Locate the cell with the specified text and output its [x, y] center coordinate. 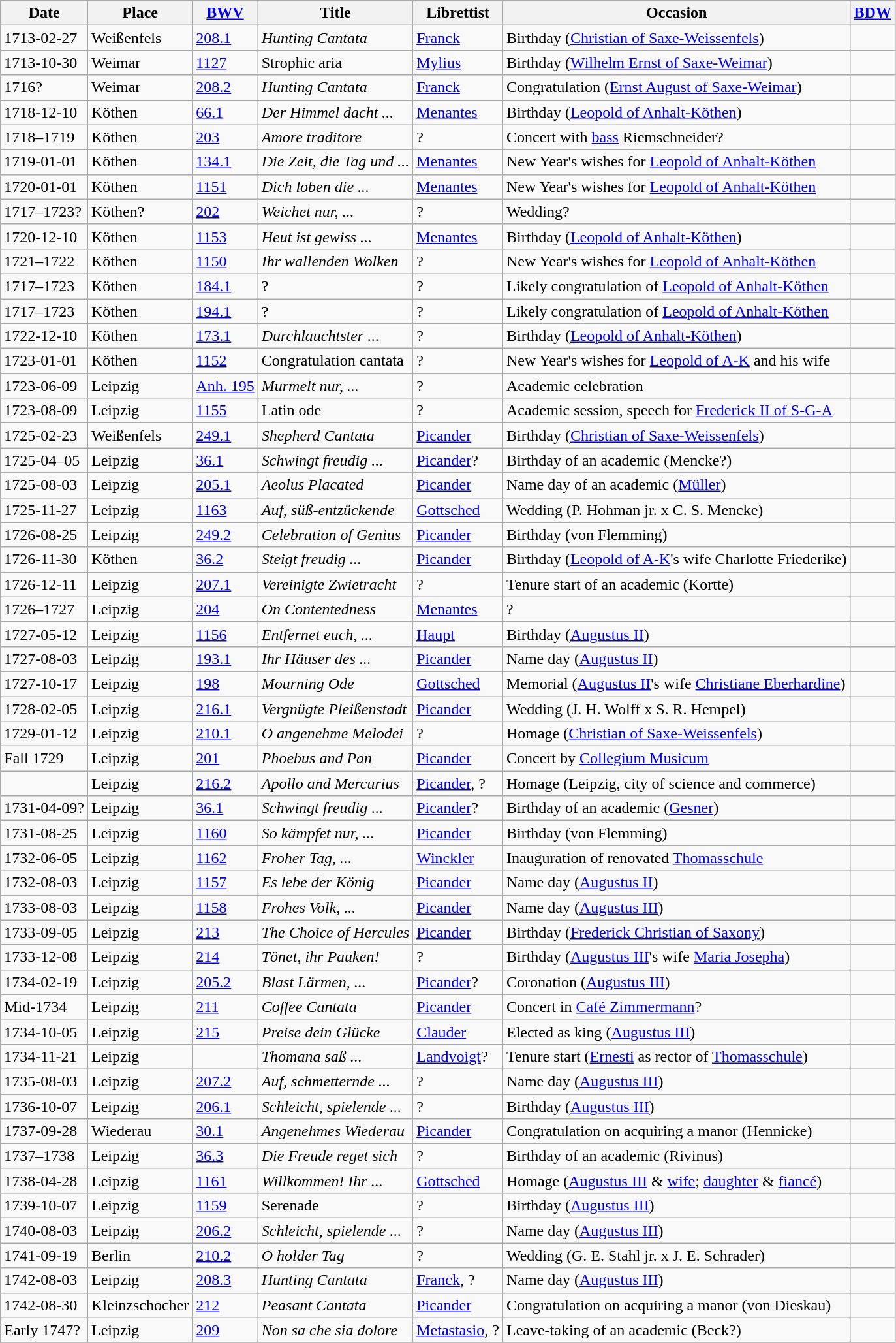
212 [225, 1305]
Memorial (Augustus II's wife Christiane Eberhardine) [676, 684]
1160 [225, 833]
208.3 [225, 1280]
202 [225, 212]
BWV [225, 13]
1727-08-03 [44, 659]
1725-08-03 [44, 485]
1733-09-05 [44, 932]
208.2 [225, 87]
Mid-1734 [44, 1007]
Librettist [458, 13]
Strophic aria [335, 63]
1162 [225, 858]
1737–1738 [44, 1156]
198 [225, 684]
Homage (Christian of Saxe-Weissenfels) [676, 734]
1728-02-05 [44, 708]
1731-04-09? [44, 808]
The Choice of Hercules [335, 932]
Date [44, 13]
30.1 [225, 1131]
Frohes Volk, ... [335, 908]
1156 [225, 634]
Entfernet euch, ... [335, 634]
Homage (Leipzig, city of science and commerce) [676, 783]
1158 [225, 908]
1718–1719 [44, 137]
201 [225, 759]
O holder Tag [335, 1256]
1734-11-21 [44, 1056]
1725-11-27 [44, 510]
208.1 [225, 38]
Place [140, 13]
Vereinigte Zwietracht [335, 584]
Mourning Ode [335, 684]
Birthday (Leopold of A-K's wife Charlotte Friederike) [676, 560]
Vergnügte Pleißenstadt [335, 708]
Birthday of an academic (Rivinus) [676, 1156]
1157 [225, 883]
Wedding (P. Hohman jr. x C. S. Mencke) [676, 510]
Congratulation cantata [335, 361]
211 [225, 1007]
Aeolus Placated [335, 485]
204 [225, 609]
Congratulation on acquiring a manor (von Dieskau) [676, 1305]
207.1 [225, 584]
Anh. 195 [225, 386]
Birthday of an academic (Gesner) [676, 808]
Thomana saß ... [335, 1056]
173.1 [225, 336]
1725-04–05 [44, 460]
Tenure start of an academic (Kortte) [676, 584]
213 [225, 932]
1735-08-03 [44, 1081]
Murmelt nur, ... [335, 386]
Tönet, ihr Pauken! [335, 957]
1150 [225, 261]
215 [225, 1032]
Die Freude reget sich [335, 1156]
Coffee Cantata [335, 1007]
Haupt [458, 634]
Berlin [140, 1256]
1734-10-05 [44, 1032]
Amore traditore [335, 137]
Birthday of an academic (Mencke?) [676, 460]
36.2 [225, 560]
1734-02-19 [44, 982]
Steigt freudig ... [335, 560]
1159 [225, 1206]
Weichet nur, ... [335, 212]
1737-09-28 [44, 1131]
1741-09-19 [44, 1256]
209 [225, 1330]
Title [335, 13]
1740-08-03 [44, 1231]
249.1 [225, 435]
216.2 [225, 783]
Coronation (Augustus III) [676, 982]
Franck, ? [458, 1280]
Non sa che sia dolore [335, 1330]
Homage (Augustus III & wife; daughter & fiancé) [676, 1181]
On Contentedness [335, 609]
1733-12-08 [44, 957]
Academic session, speech for Frederick II of S-G-A [676, 411]
Der Himmel dacht ... [335, 112]
1736-10-07 [44, 1107]
1163 [225, 510]
Auf, schmetternde ... [335, 1081]
Birthday (Augustus III's wife Maria Josepha) [676, 957]
Congratulation on acquiring a manor (Hennicke) [676, 1131]
Wedding (G. E. Stahl jr. x J. E. Schrader) [676, 1256]
1731-08-25 [44, 833]
1726-08-25 [44, 535]
1732-06-05 [44, 858]
New Year's wishes for Leopold of A-K and his wife [676, 361]
Celebration of Genius [335, 535]
1720-01-01 [44, 187]
Serenade [335, 1206]
Kleinzschocher [140, 1305]
Occasion [676, 13]
205.2 [225, 982]
1742-08-30 [44, 1305]
Shepherd Cantata [335, 435]
Apollo and Mercurius [335, 783]
Heut ist gewiss ... [335, 236]
1713-02-27 [44, 38]
1723-06-09 [44, 386]
Early 1747? [44, 1330]
134.1 [225, 162]
193.1 [225, 659]
210.1 [225, 734]
1152 [225, 361]
Wiederau [140, 1131]
Birthday (Wilhelm Ernst of Saxe-Weimar) [676, 63]
Name day of an academic (Müller) [676, 485]
Ihr wallenden Wolken [335, 261]
Picander, ? [458, 783]
Köthen? [140, 212]
BDW [873, 13]
1723-08-09 [44, 411]
1721–1722 [44, 261]
1729-01-12 [44, 734]
Peasant Cantata [335, 1305]
206.1 [225, 1107]
Die Zeit, die Tag und ... [335, 162]
Elected as king (Augustus III) [676, 1032]
210.2 [225, 1256]
1738-04-28 [44, 1181]
1726–1727 [44, 609]
Clauder [458, 1032]
214 [225, 957]
1151 [225, 187]
1727-10-17 [44, 684]
207.2 [225, 1081]
Concert in Café Zimmermann? [676, 1007]
66.1 [225, 112]
Landvoigt? [458, 1056]
Ihr Häuser des ... [335, 659]
1127 [225, 63]
1719-01-01 [44, 162]
Leave-taking of an academic (Beck?) [676, 1330]
184.1 [225, 286]
Wedding (J. H. Wolff x S. R. Hempel) [676, 708]
1716? [44, 87]
Birthday (Frederick Christian of Saxony) [676, 932]
Inauguration of renovated Thomasschule [676, 858]
216.1 [225, 708]
Durchlauchtster ... [335, 336]
1718-12-10 [44, 112]
Froher Tag, ... [335, 858]
O angenehme Melodei [335, 734]
194.1 [225, 311]
1713-10-30 [44, 63]
1727-05-12 [44, 634]
Preise dein Glücke [335, 1032]
1725-02-23 [44, 435]
1726-12-11 [44, 584]
1720-12-10 [44, 236]
1153 [225, 236]
Winckler [458, 858]
1726-11-30 [44, 560]
1161 [225, 1181]
Auf, süß-entzückende [335, 510]
Wedding? [676, 212]
Blast Lärmen, ... [335, 982]
205.1 [225, 485]
Tenure start (Ernesti as rector of Thomasschule) [676, 1056]
Mylius [458, 63]
Angenehmes Wiederau [335, 1131]
Latin ode [335, 411]
249.2 [225, 535]
Dich loben die ... [335, 187]
1732-08-03 [44, 883]
Concert by Collegium Musicum [676, 759]
1733-08-03 [44, 908]
Metastasio, ? [458, 1330]
1717–1723? [44, 212]
36.3 [225, 1156]
1739-10-07 [44, 1206]
Congratulation (Ernst August of Saxe-Weimar) [676, 87]
Concert with bass Riemschneider? [676, 137]
Phoebus and Pan [335, 759]
Fall 1729 [44, 759]
1155 [225, 411]
1722-12-10 [44, 336]
1742-08-03 [44, 1280]
Es lebe der König [335, 883]
1723-01-01 [44, 361]
203 [225, 137]
Birthday (Augustus II) [676, 634]
206.2 [225, 1231]
Willkommen! Ihr ... [335, 1181]
So kämpfet nur, ... [335, 833]
Academic celebration [676, 386]
